Return the [X, Y] coordinate for the center point of the cell that contains the specified text.  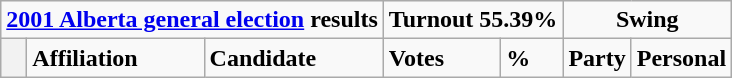
2001 Alberta general election results [192, 20]
Votes [442, 58]
Turnout 55.39% [473, 20]
Swing [648, 20]
Affiliation [116, 58]
% [532, 58]
Personal [681, 58]
Party [597, 58]
Candidate [294, 58]
